Return the (x, y) coordinate for the center point of the cell that contains the specified text.  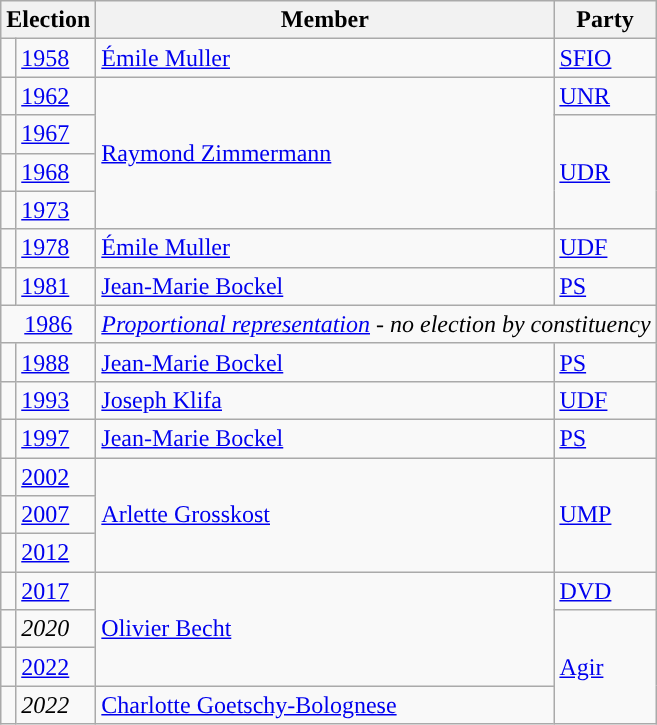
UNR (605, 96)
Election (48, 20)
DVD (605, 591)
1962 (56, 96)
2012 (56, 553)
2007 (56, 515)
1988 (56, 362)
Joseph Klifa (325, 400)
SFIO (605, 58)
1968 (56, 172)
Proportional representation - no election by constituency (376, 324)
2017 (56, 591)
1973 (56, 210)
Agir (605, 667)
1993 (56, 400)
2020 (56, 629)
Raymond Zimmermann (325, 153)
Member (325, 20)
1986 (48, 324)
Charlotte Goetschy-Bolognese (325, 705)
Party (605, 20)
1967 (56, 134)
UMP (605, 515)
Olivier Becht (325, 629)
1997 (56, 438)
2002 (56, 477)
1978 (56, 248)
Arlette Grosskost (325, 515)
1981 (56, 286)
UDR (605, 172)
1958 (56, 58)
